Output the (x, y) coordinate of the center of the cell containing the given text.  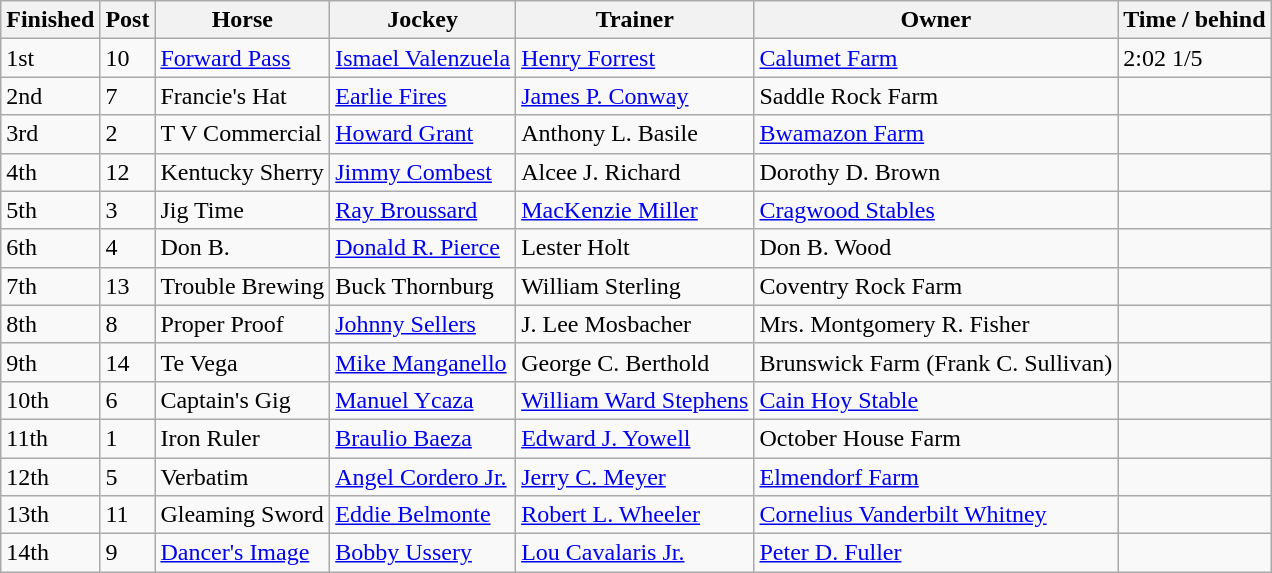
12 (128, 172)
George C. Berthold (635, 362)
Manuel Ycaza (423, 400)
Don B. (242, 248)
William Ward Stephens (635, 400)
Bwamazon Farm (936, 134)
Lester Holt (635, 248)
2nd (50, 96)
Henry Forrest (635, 58)
Dorothy D. Brown (936, 172)
Jerry C. Meyer (635, 477)
Post (128, 20)
11th (50, 438)
Trainer (635, 20)
10 (128, 58)
Coventry Rock Farm (936, 286)
Owner (936, 20)
6th (50, 248)
Mike Manganello (423, 362)
Jockey (423, 20)
J. Lee Mosbacher (635, 324)
9th (50, 362)
13th (50, 515)
9 (128, 553)
Jig Time (242, 210)
Eddie Belmonte (423, 515)
Buck Thornburg (423, 286)
Robert L. Wheeler (635, 515)
Cornelius Vanderbilt Whitney (936, 515)
13 (128, 286)
Alcee J. Richard (635, 172)
Elmendorf Farm (936, 477)
Saddle Rock Farm (936, 96)
Time / behind (1194, 20)
Donald R. Pierce (423, 248)
Cain Hoy Stable (936, 400)
14th (50, 553)
Ray Broussard (423, 210)
6 (128, 400)
Edward J. Yowell (635, 438)
Anthony L. Basile (635, 134)
Cragwood Stables (936, 210)
Angel Cordero Jr. (423, 477)
12th (50, 477)
5th (50, 210)
10th (50, 400)
Kentucky Sherry (242, 172)
4 (128, 248)
Jimmy Combest (423, 172)
T V Commercial (242, 134)
Iron Ruler (242, 438)
3 (128, 210)
Verbatim (242, 477)
Earlie Fires (423, 96)
Gleaming Sword (242, 515)
Braulio Baeza (423, 438)
James P. Conway (635, 96)
Finished (50, 20)
1st (50, 58)
Te Vega (242, 362)
Bobby Ussery (423, 553)
Johnny Sellers (423, 324)
Lou Cavalaris Jr. (635, 553)
Brunswick Farm (Frank C. Sullivan) (936, 362)
14 (128, 362)
1 (128, 438)
Francie's Hat (242, 96)
11 (128, 515)
4th (50, 172)
William Sterling (635, 286)
Horse (242, 20)
Proper Proof (242, 324)
Howard Grant (423, 134)
Captain's Gig (242, 400)
Forward Pass (242, 58)
October House Farm (936, 438)
7 (128, 96)
Don B. Wood (936, 248)
Calumet Farm (936, 58)
Peter D. Fuller (936, 553)
MacKenzie Miller (635, 210)
2:02 1/5 (1194, 58)
Mrs. Montgomery R. Fisher (936, 324)
8th (50, 324)
Trouble Brewing (242, 286)
Dancer's Image (242, 553)
2 (128, 134)
Ismael Valenzuela (423, 58)
8 (128, 324)
5 (128, 477)
3rd (50, 134)
7th (50, 286)
